From the cell containing the given text, extract its center point as (x, y) coordinate. 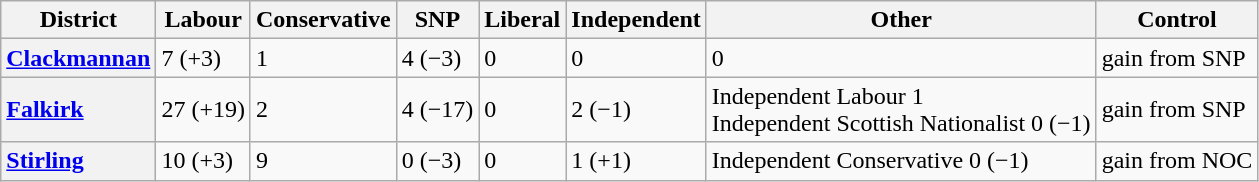
1 (+1) (636, 161)
1 (323, 58)
0 (−3) (438, 161)
Independent (636, 20)
Other (901, 20)
Independent Labour 1Independent Scottish Nationalist 0 (−1) (901, 110)
Liberal (522, 20)
9 (323, 161)
Control (1177, 20)
Conservative (323, 20)
Independent Conservative 0 (−1) (901, 161)
2 (323, 110)
gain from NOC (1177, 161)
7 (+3) (204, 58)
4 (−3) (438, 58)
SNP (438, 20)
Labour (204, 20)
Stirling (78, 161)
2 (−1) (636, 110)
4 (−17) (438, 110)
27 (+19) (204, 110)
10 (+3) (204, 161)
Falkirk (78, 110)
Clackmannan (78, 58)
District (78, 20)
